Provide the [x, y] coordinate of the cell's center where the given text is located.  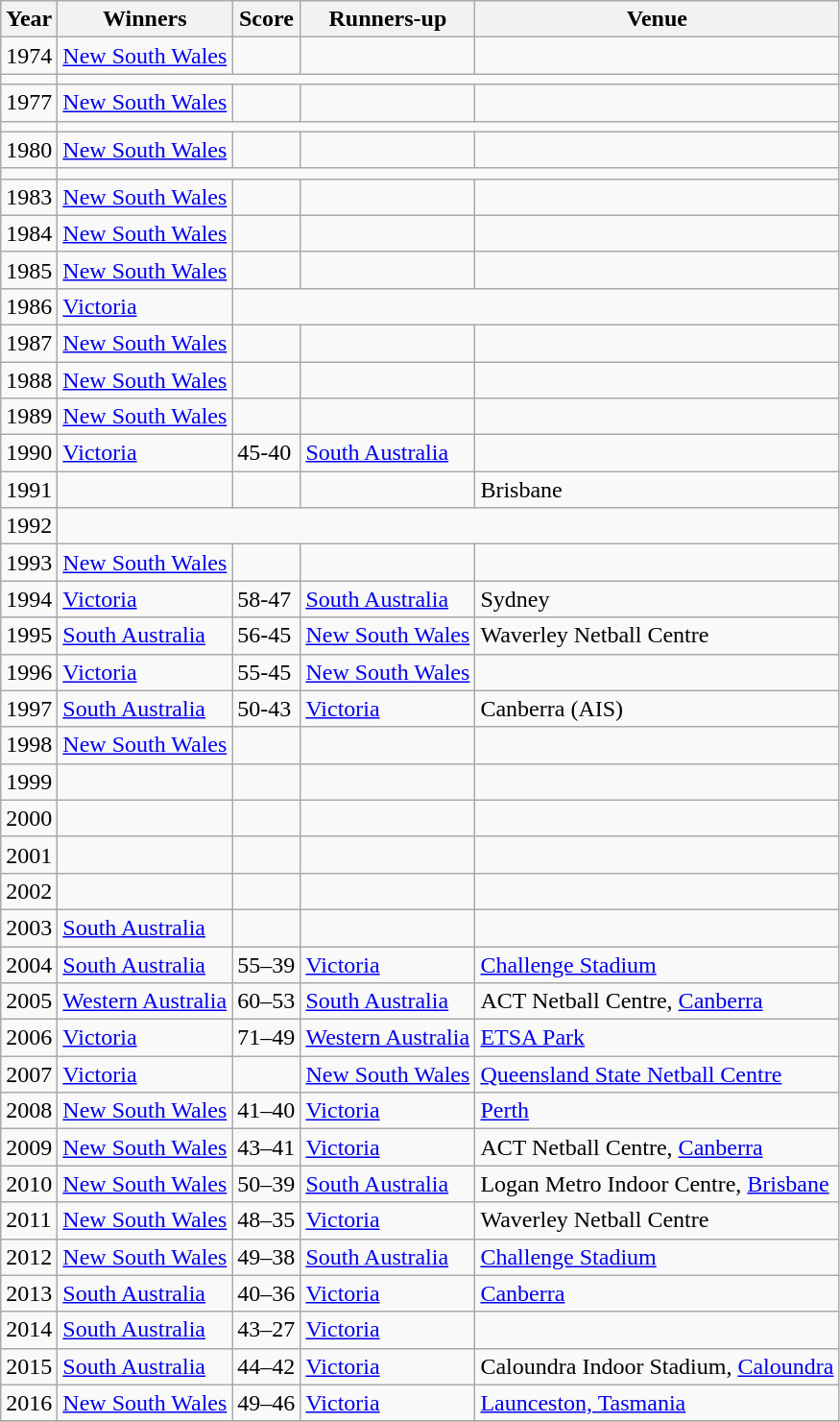
1993 [29, 563]
1988 [29, 379]
2005 [29, 1001]
41–40 [267, 1111]
50-43 [267, 709]
Queensland State Netball Centre [657, 1074]
2007 [29, 1074]
1985 [29, 270]
2002 [29, 891]
1984 [29, 233]
2001 [29, 855]
2008 [29, 1111]
49–46 [267, 1403]
2015 [29, 1366]
1983 [29, 197]
2006 [29, 1038]
2000 [29, 818]
1996 [29, 672]
Logan Metro Indoor Centre, Brisbane [657, 1184]
1989 [29, 417]
1992 [29, 526]
50–39 [267, 1184]
2011 [29, 1220]
2012 [29, 1257]
48–35 [267, 1220]
2010 [29, 1184]
56-45 [267, 636]
1991 [29, 490]
Sydney [657, 599]
43–41 [267, 1147]
2013 [29, 1293]
1986 [29, 306]
Canberra (AIS) [657, 709]
1997 [29, 709]
Score [267, 19]
2014 [29, 1330]
1977 [29, 103]
Brisbane [657, 490]
49–38 [267, 1257]
1998 [29, 745]
1999 [29, 782]
60–53 [267, 1001]
40–36 [267, 1293]
Year [29, 19]
Runners-up [388, 19]
1987 [29, 343]
2003 [29, 928]
1990 [29, 453]
Launceston, Tasmania [657, 1403]
44–42 [267, 1366]
2009 [29, 1147]
Caloundra Indoor Stadium, Caloundra [657, 1366]
Canberra [657, 1293]
Venue [657, 19]
Winners [145, 19]
55–39 [267, 965]
1980 [29, 150]
1974 [29, 56]
45-40 [267, 453]
Perth [657, 1111]
ETSA Park [657, 1038]
58-47 [267, 599]
2004 [29, 965]
71–49 [267, 1038]
1995 [29, 636]
2016 [29, 1403]
1994 [29, 599]
43–27 [267, 1330]
55-45 [267, 672]
